Find where the given text appears and provide that cell's center as [x, y] coordinate. 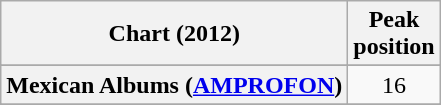
16 [394, 85]
Chart (2012) [174, 34]
Peakposition [394, 34]
Mexican Albums (AMPROFON) [174, 85]
